Determine the [x, y] coordinate at the center of the cell enclosing the given text.  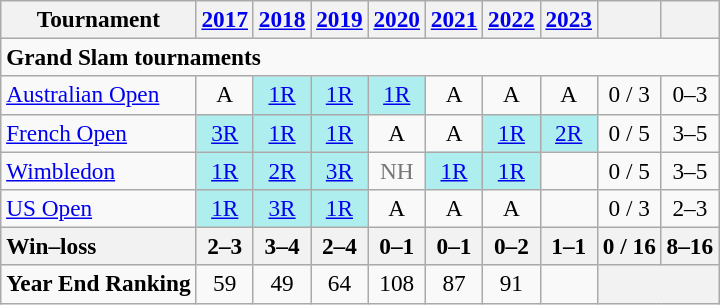
French Open [98, 133]
108 [396, 284]
0 / 16 [629, 246]
Win–loss [98, 246]
Year End Ranking [98, 284]
NH [396, 170]
91 [512, 284]
2018 [282, 19]
2019 [340, 19]
1–1 [568, 246]
8–16 [690, 246]
2022 [512, 19]
0–2 [512, 246]
Australian Open [98, 95]
64 [340, 284]
3–4 [282, 246]
49 [282, 284]
87 [454, 284]
2021 [454, 19]
2020 [396, 19]
Tournament [98, 19]
2017 [224, 19]
Grand Slam tournaments [360, 57]
2–4 [340, 246]
US Open [98, 208]
Wimbledon [98, 170]
59 [224, 284]
2023 [568, 19]
0–3 [690, 95]
